Return the (X, Y) coordinate for the center point of the cell that contains the specified text.  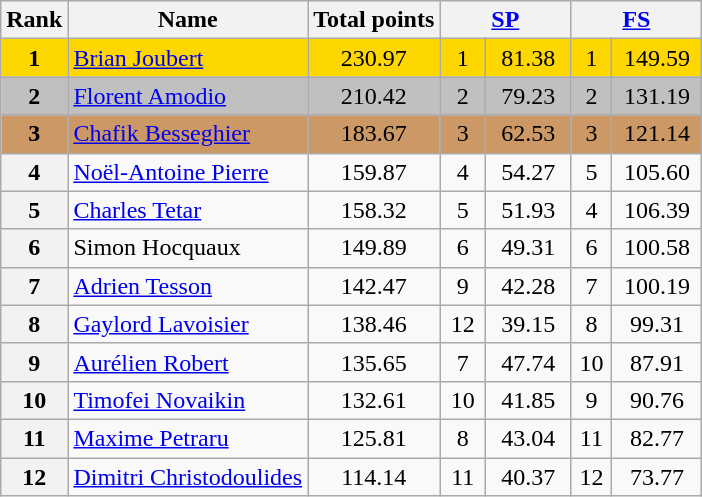
131.19 (657, 96)
47.74 (528, 362)
100.19 (657, 286)
Florent Amodio (188, 96)
Total points (374, 20)
100.58 (657, 248)
Noël-Antoine Pierre (188, 172)
SP (506, 20)
81.38 (528, 58)
39.15 (528, 324)
Name (188, 20)
41.85 (528, 400)
79.23 (528, 96)
149.89 (374, 248)
90.76 (657, 400)
54.27 (528, 172)
43.04 (528, 438)
Aurélien Robert (188, 362)
114.14 (374, 477)
230.97 (374, 58)
42.28 (528, 286)
149.59 (657, 58)
Simon Hocquaux (188, 248)
159.87 (374, 172)
183.67 (374, 134)
40.37 (528, 477)
73.77 (657, 477)
Maxime Petraru (188, 438)
142.47 (374, 286)
Timofei Novaikin (188, 400)
Chafik Besseghier (188, 134)
62.53 (528, 134)
87.91 (657, 362)
Dimitri Christodoulides (188, 477)
Adrien Tesson (188, 286)
Brian Joubert (188, 58)
Rank (34, 20)
105.60 (657, 172)
121.14 (657, 134)
Gaylord Lavoisier (188, 324)
132.61 (374, 400)
99.31 (657, 324)
49.31 (528, 248)
125.81 (374, 438)
106.39 (657, 210)
82.77 (657, 438)
158.32 (374, 210)
51.93 (528, 210)
210.42 (374, 96)
138.46 (374, 324)
FS (636, 20)
135.65 (374, 362)
Charles Tetar (188, 210)
